Determine the [X, Y] coordinate at the center of the cell enclosing the given text.  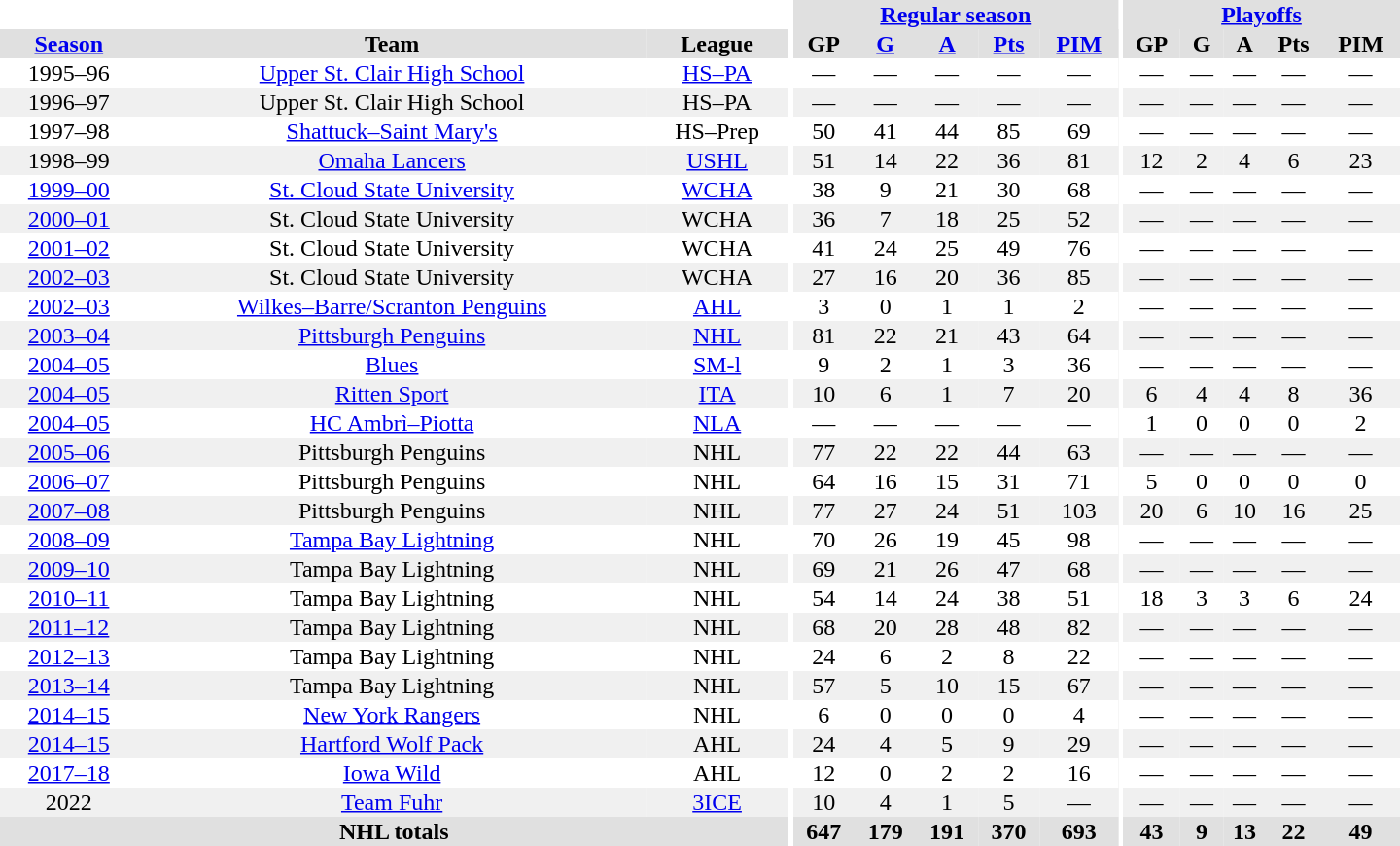
2022 [69, 802]
2017–18 [69, 773]
Hartford Wolf Pack [393, 744]
45 [1009, 540]
2006–07 [69, 481]
54 [822, 598]
2009–10 [69, 569]
47 [1009, 569]
71 [1079, 481]
NHL totals [395, 831]
Team Fuhr [393, 802]
179 [885, 831]
29 [1079, 744]
1995–96 [69, 73]
76 [1079, 248]
2005–06 [69, 452]
70 [822, 540]
693 [1079, 831]
13 [1244, 831]
19 [947, 540]
Regular season [955, 15]
1999–00 [69, 190]
2008–09 [69, 540]
Blues [393, 365]
23 [1361, 160]
52 [1079, 219]
Playoffs [1262, 15]
Iowa Wild [393, 773]
Team [393, 44]
1997–98 [69, 131]
3ICE [717, 802]
67 [1079, 686]
Wilkes–Barre/Scranton Penguins [393, 306]
103 [1079, 511]
New York Rangers [393, 715]
2012–13 [69, 656]
2001–02 [69, 248]
Season [69, 44]
Omaha Lancers [393, 160]
647 [822, 831]
League [717, 44]
2007–08 [69, 511]
28 [947, 627]
31 [1009, 481]
2010–11 [69, 598]
USHL [717, 160]
SM-l [717, 365]
2000–01 [69, 219]
2011–12 [69, 627]
50 [822, 131]
57 [822, 686]
HC Ambrì–Piotta [393, 423]
2003–04 [69, 335]
Ritten Sport [393, 394]
98 [1079, 540]
HS–Prep [717, 131]
63 [1079, 452]
191 [947, 831]
48 [1009, 627]
370 [1009, 831]
1996–97 [69, 102]
82 [1079, 627]
1998–99 [69, 160]
2013–14 [69, 686]
30 [1009, 190]
NLA [717, 423]
ITA [717, 394]
Shattuck–Saint Mary's [393, 131]
